Detect which cell encompasses the target text, then output its (x, y) center coordinate. 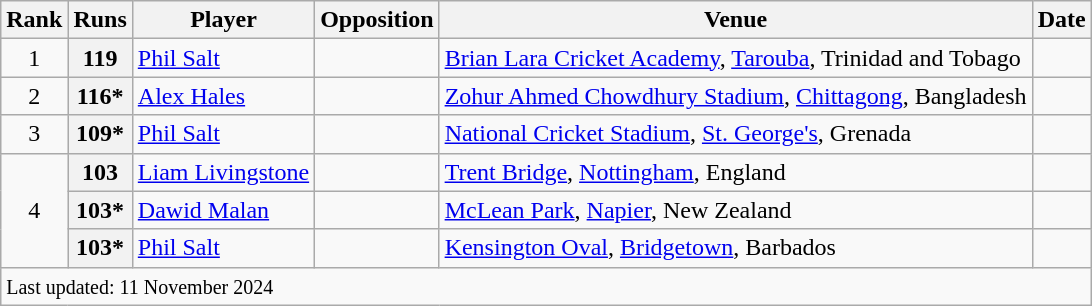
National Cricket Stadium, St. George's, Grenada (736, 134)
103 (100, 172)
Runs (100, 20)
4 (34, 210)
2 (34, 96)
Dawid Malan (223, 210)
Brian Lara Cricket Academy, Tarouba, Trinidad and Tobago (736, 58)
119 (100, 58)
McLean Park, Napier, New Zealand (736, 210)
Kensington Oval, Bridgetown, Barbados (736, 248)
109* (100, 134)
3 (34, 134)
Trent Bridge, Nottingham, England (736, 172)
1 (34, 58)
Date (1062, 20)
Player (223, 20)
Venue (736, 20)
Last updated: 11 November 2024 (546, 286)
Alex Hales (223, 96)
Liam Livingstone (223, 172)
Rank (34, 20)
Opposition (377, 20)
Zohur Ahmed Chowdhury Stadium, Chittagong, Bangladesh (736, 96)
116* (100, 96)
